Pinpoint the cell where the given text exists, returning its [x, y] midpoint coordinate. 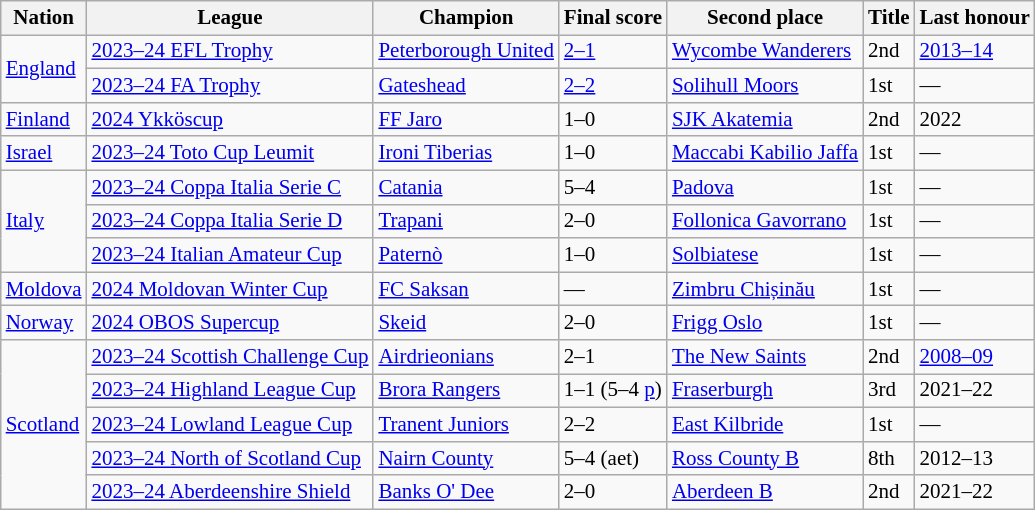
2023–24 Toto Cup Leumit [230, 153]
Frigg Oslo [765, 323]
Nairn County [466, 458]
Skeid [466, 323]
Zimbru Chișinău [765, 289]
2024 Moldovan Winter Cup [230, 289]
Second place [765, 18]
Solihull Moors [765, 86]
Last honour [975, 18]
2023–24 Highland League Cup [230, 391]
2023–24 EFL Trophy [230, 52]
Fraserburgh [765, 391]
Norway [44, 323]
Ironi Tiberias [466, 153]
Aberdeen B [765, 492]
5–4 (aet) [613, 458]
2023–24 Aberdeenshire Shield [230, 492]
8th [889, 458]
3rd [889, 391]
League [230, 18]
2012–13 [975, 458]
Brora Rangers [466, 391]
2023–24 North of Scotland Cup [230, 458]
2023–24 FA Trophy [230, 86]
2024 Ykköscup [230, 119]
Tranent Juniors [466, 424]
2023–24 Coppa Italia Serie D [230, 221]
2023–24 Italian Amateur Cup [230, 255]
Catania [466, 187]
Wycombe Wanderers [765, 52]
Maccabi Kabilio Jaffa [765, 153]
The New Saints [765, 357]
Ross County B [765, 458]
East Kilbride [765, 424]
England [44, 69]
Italy [44, 221]
2023–24 Lowland League Cup [230, 424]
Final score [613, 18]
2024 OBOS Supercup [230, 323]
Israel [44, 153]
Scotland [44, 424]
2022 [975, 119]
Paternò [466, 255]
Title [889, 18]
Finland [44, 119]
Trapani [466, 221]
2023–24 Coppa Italia Serie C [230, 187]
2013–14 [975, 52]
Moldova [44, 289]
Follonica Gavorrano [765, 221]
Airdrieonians [466, 357]
SJK Akatemia [765, 119]
Peterborough United [466, 52]
Banks O' Dee [466, 492]
FF Jaro [466, 119]
2008–09 [975, 357]
Padova [765, 187]
5–4 [613, 187]
1–1 (5–4 p) [613, 391]
Champion [466, 18]
Gateshead [466, 86]
Nation [44, 18]
Solbiatese [765, 255]
FC Saksan [466, 289]
2023–24 Scottish Challenge Cup [230, 357]
